From the cell containing the given text, extract its center point as [x, y] coordinate. 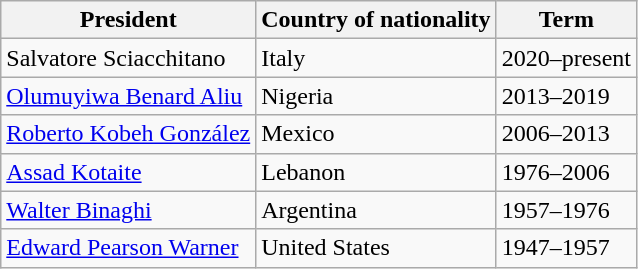
Mexico [376, 134]
Roberto Kobeh González [128, 134]
Lebanon [376, 172]
1957–1976 [566, 210]
United States [376, 248]
Walter Binaghi [128, 210]
2006–2013 [566, 134]
President [128, 20]
Olumuyiwa Benard Aliu [128, 96]
Argentina [376, 210]
1947–1957 [566, 248]
Salvatore Sciacchitano [128, 58]
2013–2019 [566, 96]
Term [566, 20]
Edward Pearson Warner [128, 248]
1976–2006 [566, 172]
2020–present [566, 58]
Nigeria [376, 96]
Country of nationality [376, 20]
Italy [376, 58]
Assad Kotaite [128, 172]
